From the cell containing the given text, extract its center point as [x, y] coordinate. 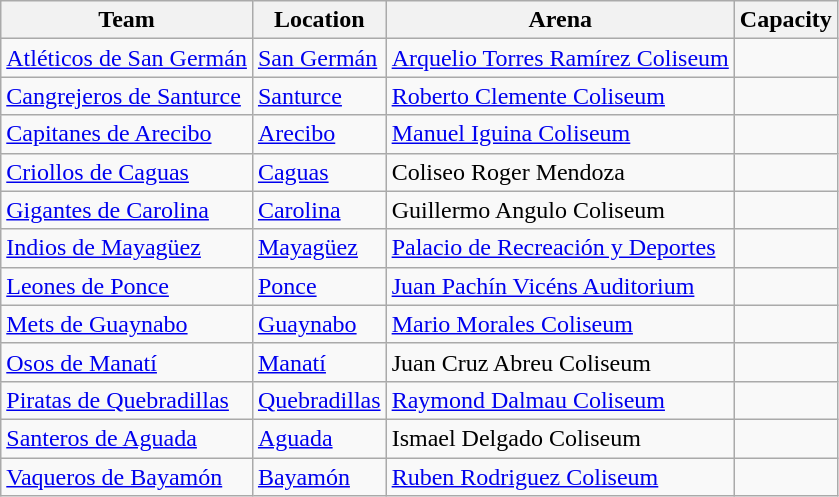
Carolina [319, 210]
Manuel Iguina Coliseum [560, 134]
Capitanes de Arecibo [127, 134]
Aguada [319, 438]
Ponce [319, 286]
Ismael Delgado Coliseum [560, 438]
Caguas [319, 172]
Capacity [786, 20]
Team [127, 20]
San Germán [319, 58]
Mario Morales Coliseum [560, 324]
Guaynabo [319, 324]
Osos de Manatí [127, 362]
Atléticos de San Germán [127, 58]
Quebradillas [319, 400]
Juan Pachín Vicéns Auditorium [560, 286]
Location [319, 20]
Ruben Rodriguez Coliseum [560, 477]
Roberto Clemente Coliseum [560, 96]
Mets de Guaynabo [127, 324]
Santurce [319, 96]
Santeros de Aguada [127, 438]
Bayamón [319, 477]
Mayagüez [319, 248]
Cangrejeros de Santurce [127, 96]
Manatí [319, 362]
Raymond Dalmau Coliseum [560, 400]
Juan Cruz Abreu Coliseum [560, 362]
Piratas de Quebradillas [127, 400]
Criollos de Caguas [127, 172]
Vaqueros de Bayamón [127, 477]
Gigantes de Carolina [127, 210]
Guillermo Angulo Coliseum [560, 210]
Leones de Ponce [127, 286]
Coliseo Roger Mendoza [560, 172]
Palacio de Recreación y Deportes [560, 248]
Indios de Mayagüez [127, 248]
Arquelio Torres Ramírez Coliseum [560, 58]
Arena [560, 20]
Arecibo [319, 134]
